Output the [x, y] coordinate of the center of the cell containing the given text.  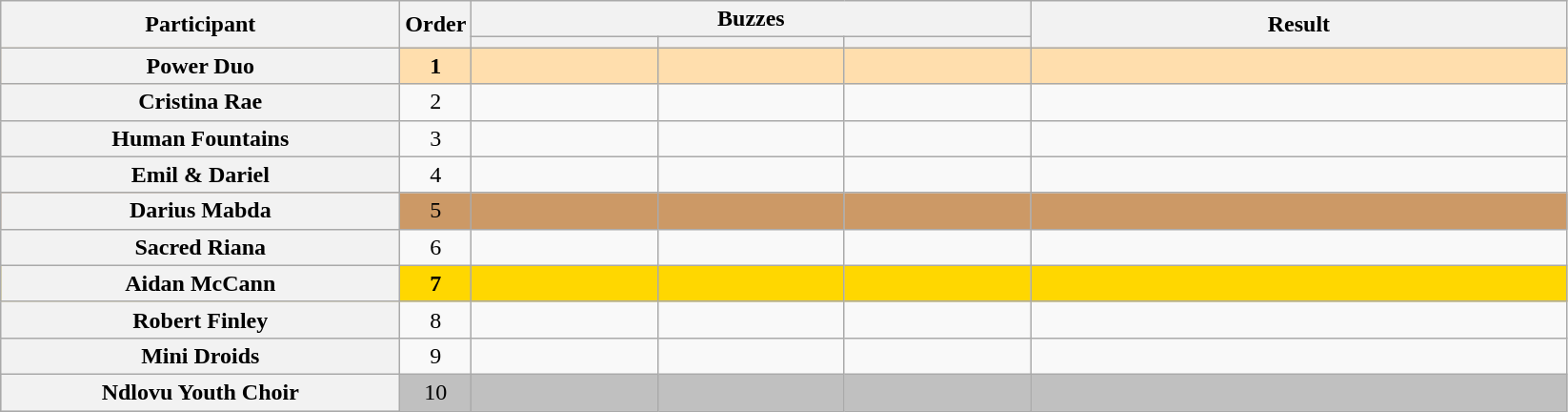
6 [436, 247]
5 [436, 211]
Cristina Rae [200, 102]
Robert Finley [200, 319]
Emil & Dariel [200, 175]
Buzzes [751, 19]
3 [436, 138]
Darius Mabda [200, 211]
Ndlovu Youth Choir [200, 392]
8 [436, 319]
10 [436, 392]
7 [436, 283]
Participant [200, 25]
Result [1299, 25]
2 [436, 102]
Human Fountains [200, 138]
Aidan McCann [200, 283]
Sacred Riana [200, 247]
Power Duo [200, 66]
1 [436, 66]
4 [436, 175]
Order [436, 25]
Mini Droids [200, 356]
9 [436, 356]
